Find where the given text appears and provide that cell's center as [X, Y] coordinate. 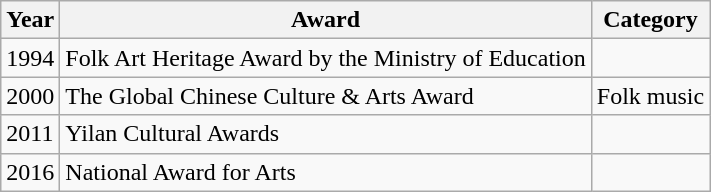
The Global Chinese Culture & Arts Award [326, 96]
2016 [30, 172]
National Award for Arts [326, 172]
2000 [30, 96]
2011 [30, 134]
Folk music [650, 96]
Year [30, 20]
Yilan Cultural Awards [326, 134]
Folk Art Heritage Award by the Ministry of Education [326, 58]
1994 [30, 58]
Category [650, 20]
Award [326, 20]
